Identify which cell holds the provided text, then report its (x, y) central coordinate. 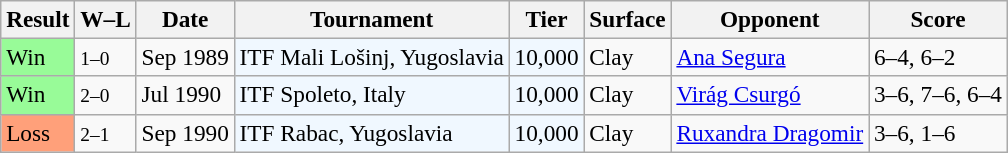
Sep 1989 (185, 57)
Tier (546, 19)
Virág Csurgó (770, 95)
ITF Mali Lošinj, Yugoslavia (372, 57)
Score (938, 19)
1–0 (106, 57)
Opponent (770, 19)
3–6, 1–6 (938, 133)
Tournament (372, 19)
W–L (106, 19)
ITF Spoleto, Italy (372, 95)
Result (38, 19)
Ruxandra Dragomir (770, 133)
Surface (628, 19)
3–6, 7–6, 6–4 (938, 95)
2–1 (106, 133)
Jul 1990 (185, 95)
Loss (38, 133)
Ana Segura (770, 57)
2–0 (106, 95)
Sep 1990 (185, 133)
Date (185, 19)
6–4, 6–2 (938, 57)
ITF Rabac, Yugoslavia (372, 133)
